Return (X, Y) of the center of cell containing provided text 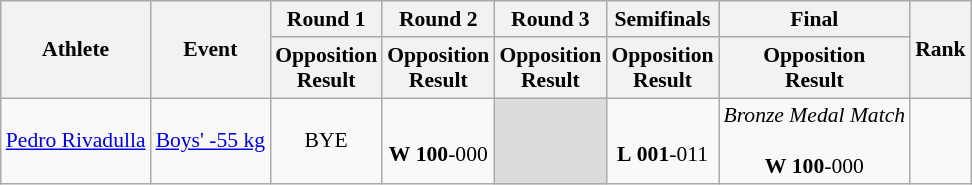
Semifinals (662, 19)
Final (815, 19)
Round 2 (438, 19)
Event (211, 50)
Rank (940, 50)
L 001-011 (662, 142)
Round 3 (550, 19)
Athlete (76, 50)
Pedro Rivadulla (76, 142)
BYE (326, 142)
Bronze Medal Match W 100-000 (815, 142)
Round 1 (326, 19)
Boys' -55 kg (211, 142)
W 100-000 (438, 142)
